Identify which cell holds the provided text, then report its [x, y] central coordinate. 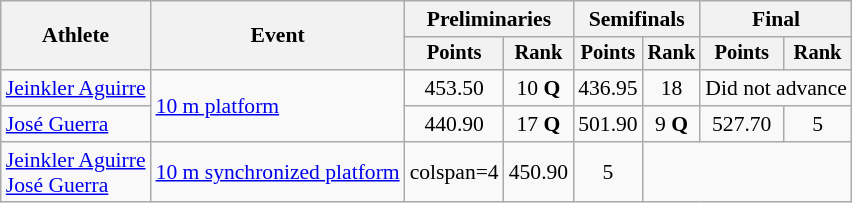
17 Q [538, 124]
Event [278, 36]
18 [672, 88]
Final [776, 19]
colspan=4 [454, 172]
440.90 [454, 124]
Jeinkler AguirreJosé Guerra [76, 172]
450.90 [538, 172]
Semifinals [636, 19]
10 Q [538, 88]
Jeinkler Aguirre [76, 88]
501.90 [608, 124]
453.50 [454, 88]
436.95 [608, 88]
José Guerra [76, 124]
10 m synchronized platform [278, 172]
9 Q [672, 124]
Athlete [76, 36]
10 m platform [278, 106]
Preliminaries [490, 19]
527.70 [742, 124]
Did not advance [776, 88]
